Locate the cell with the specified text and output its [X, Y] center coordinate. 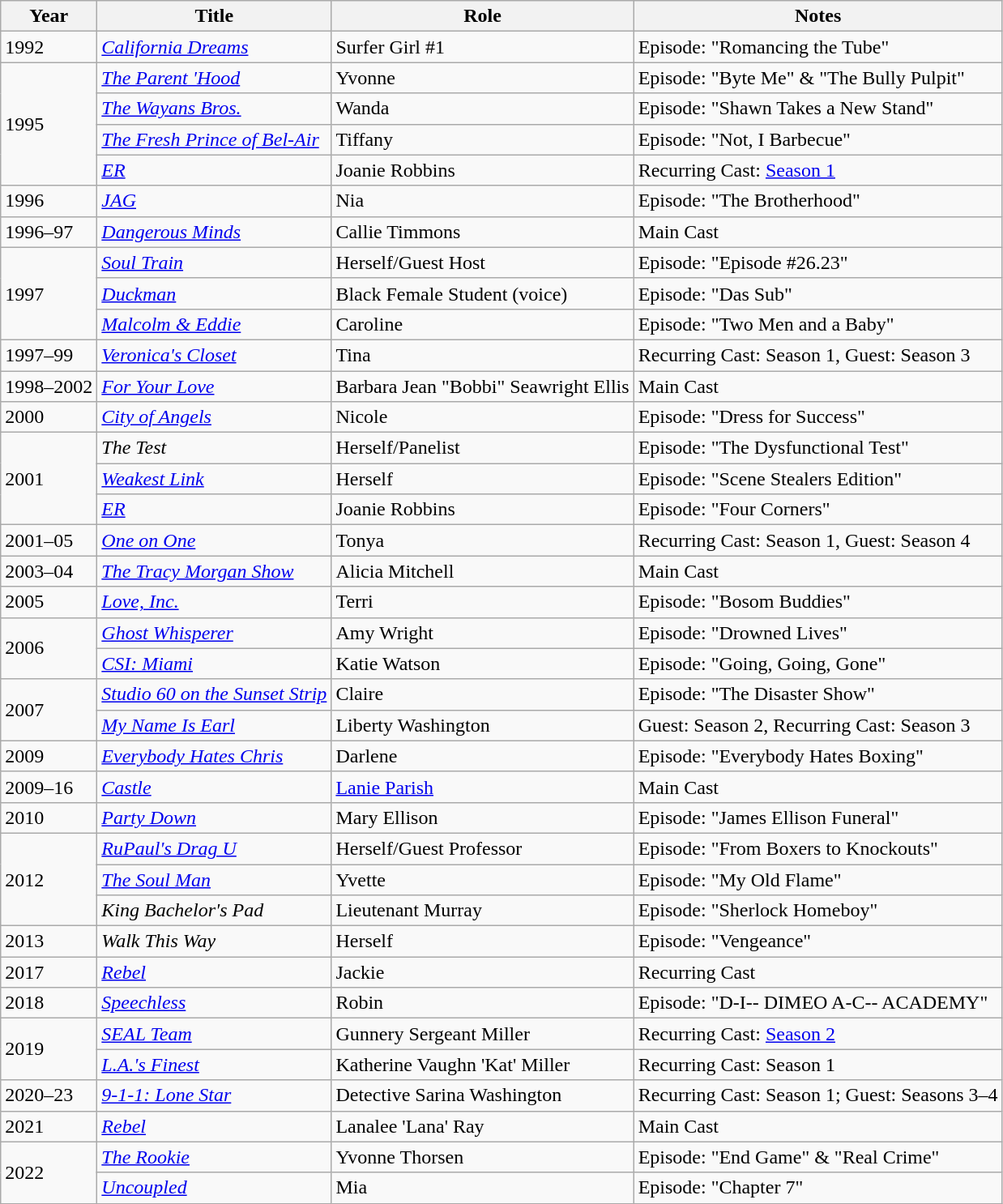
2022 [49, 1172]
2007 [49, 710]
Recurring Cast: Season 1, Guest: Season 4 [818, 540]
2010 [49, 818]
2009 [49, 756]
Dangerous Minds [214, 232]
Episode: "D-I-- DIMEO A-C-- ACADEMY" [818, 1003]
Darlene [483, 756]
Malcolm & Eddie [214, 324]
2018 [49, 1003]
Party Down [214, 818]
Episode: "Romancing the Tube" [818, 47]
Caroline [483, 324]
Lieutenant Murray [483, 911]
Episode: "Vengeance" [818, 941]
Weakest Link [214, 479]
2001–05 [49, 540]
Episode: "Scene Stealers Edition" [818, 479]
RuPaul's Drag U [214, 848]
2019 [49, 1049]
Ghost Whisperer [214, 633]
Katie Watson [483, 664]
1998–2002 [49, 386]
Episode: "Shawn Takes a New Stand" [818, 109]
1996–97 [49, 232]
Gunnery Sergeant Miller [483, 1034]
Recurring Cast: Season 1; Guest: Seasons 3–4 [818, 1095]
Episode: "Episode #26.23" [818, 263]
Herself/Panelist [483, 448]
The Wayans Bros. [214, 109]
Wanda [483, 109]
City of Angels [214, 417]
Katherine Vaughn 'Kat' Miller [483, 1065]
Everybody Hates Chris [214, 756]
L.A.'s Finest [214, 1065]
Episode: "The Brotherhood" [818, 201]
Mary Ellison [483, 818]
The Tracy Morgan Show [214, 571]
Claire [483, 694]
2001 [49, 479]
Black Female Student (voice) [483, 293]
Herself/Guest Professor [483, 848]
The Parent 'Hood [214, 78]
Tonya [483, 540]
Detective Sarina Washington [483, 1095]
Herself/Guest Host [483, 263]
My Name Is Earl [214, 725]
9-1-1: Lone Star [214, 1095]
Terri [483, 602]
Studio 60 on the Sunset Strip [214, 694]
Nicole [483, 417]
Jackie [483, 972]
Tina [483, 355]
The Fresh Prince of Bel-Air [214, 139]
Lanie Parish [483, 787]
Yvette [483, 879]
Title [214, 16]
Tiffany [483, 139]
Episode: "Sherlock Homeboy" [818, 911]
2020–23 [49, 1095]
Episode: "Chapter 7" [818, 1188]
Duckman [214, 293]
Recurring Cast: Season 1, Guest: Season 3 [818, 355]
Barbara Jean "Bobbi" Seawright Ellis [483, 386]
Episode: "Bosom Buddies" [818, 602]
For Your Love [214, 386]
Episode: "Das Sub" [818, 293]
Episode: "Byte Me" & "The Bully Pulpit" [818, 78]
Speechless [214, 1003]
Episode: "From Boxers to Knockouts" [818, 848]
Uncoupled [214, 1188]
Episode: "The Disaster Show" [818, 694]
2000 [49, 417]
Callie Timmons [483, 232]
Episode: "My Old Flame" [818, 879]
Liberty Washington [483, 725]
Notes [818, 16]
Episode: "The Dysfunctional Test" [818, 448]
Walk This Way [214, 941]
Alicia Mitchell [483, 571]
1997–99 [49, 355]
2009–16 [49, 787]
Amy Wright [483, 633]
2012 [49, 879]
Episode: "Everybody Hates Boxing" [818, 756]
Recurring Cast [818, 972]
Yvonne [483, 78]
1995 [49, 124]
Nia [483, 201]
Role [483, 16]
The Test [214, 448]
2017 [49, 972]
Castle [214, 787]
Episode: "James Ellison Funeral" [818, 818]
2006 [49, 648]
Soul Train [214, 263]
One on One [214, 540]
Veronica's Closet [214, 355]
California Dreams [214, 47]
1992 [49, 47]
2003–04 [49, 571]
Episode: "Four Corners" [818, 510]
Robin [483, 1003]
SEAL Team [214, 1034]
The Soul Man [214, 879]
1996 [49, 201]
CSI: Miami [214, 664]
Episode: "Two Men and a Baby" [818, 324]
Episode: "Drowned Lives" [818, 633]
Lanalee 'Lana' Ray [483, 1126]
2013 [49, 941]
The Rookie [214, 1157]
Recurring Cast: Season 2 [818, 1034]
Guest: Season 2, Recurring Cast: Season 3 [818, 725]
Yvonne Thorsen [483, 1157]
Episode: "Dress for Success" [818, 417]
Episode: "End Game" & "Real Crime" [818, 1157]
Episode: "Not, I Barbecue" [818, 139]
Year [49, 16]
Episode: "Going, Going, Gone" [818, 664]
King Bachelor's Pad [214, 911]
2005 [49, 602]
Love, Inc. [214, 602]
JAG [214, 201]
Mia [483, 1188]
1997 [49, 293]
2021 [49, 1126]
Surfer Girl #1 [483, 47]
